Return the [X, Y] coordinate for the center point of the cell that contains the specified text.  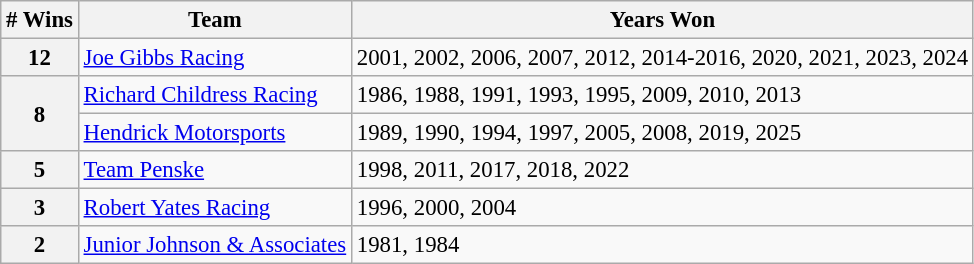
2001, 2002, 2006, 2007, 2012, 2014-2016, 2020, 2021, 2023, 2024 [662, 58]
Richard Childress Racing [214, 95]
1996, 2000, 2004 [662, 208]
8 [40, 114]
3 [40, 208]
Team [214, 20]
Years Won [662, 20]
Junior Johnson & Associates [214, 245]
1998, 2011, 2017, 2018, 2022 [662, 170]
Robert Yates Racing [214, 208]
12 [40, 58]
Joe Gibbs Racing [214, 58]
1986, 1988, 1991, 1993, 1995, 2009, 2010, 2013 [662, 95]
2 [40, 245]
# Wins [40, 20]
Team Penske [214, 170]
5 [40, 170]
Hendrick Motorsports [214, 133]
1989, 1990, 1994, 1997, 2005, 2008, 2019, 2025 [662, 133]
1981, 1984 [662, 245]
